Pinpoint the cell where the given text exists, returning its (x, y) midpoint coordinate. 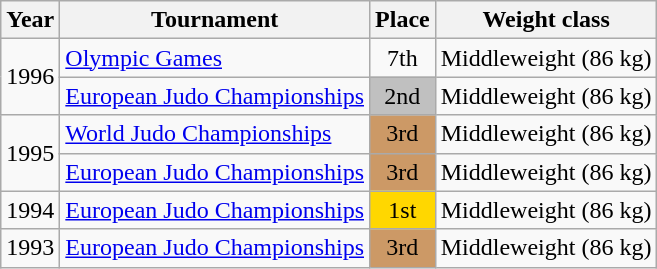
Olympic Games (215, 58)
Place (403, 20)
1st (403, 210)
1993 (30, 248)
1995 (30, 153)
7th (403, 58)
1994 (30, 210)
1996 (30, 77)
2nd (403, 96)
Year (30, 20)
World Judo Championships (215, 134)
Tournament (215, 20)
Weight class (546, 20)
